Pinpoint the cell where the given text exists, returning its (X, Y) midpoint coordinate. 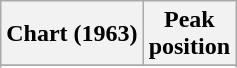
Chart (1963) (72, 34)
Peak position (189, 34)
